From the cell containing the given text, extract its center point as (x, y) coordinate. 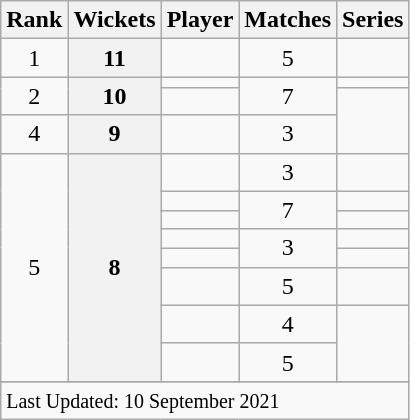
Player (200, 20)
11 (114, 58)
9 (114, 134)
8 (114, 267)
2 (34, 96)
Last Updated: 10 September 2021 (205, 400)
Matches (288, 20)
Series (373, 20)
Wickets (114, 20)
10 (114, 96)
Rank (34, 20)
1 (34, 58)
